Locate the cell with the specified text and output its [x, y] center coordinate. 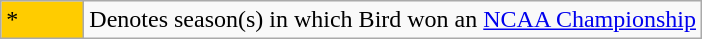
* [42, 20]
Denotes season(s) in which Bird won an NCAA Championship [393, 20]
